Detect which cell encompasses the target text, then output its (X, Y) center coordinate. 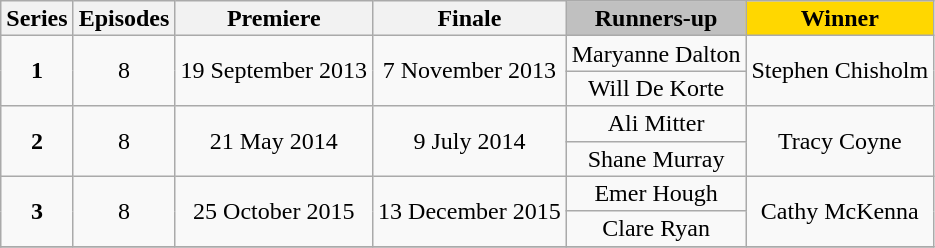
19 September 2013 (274, 71)
7 November 2013 (470, 71)
Will De Korte (656, 88)
Winner (840, 18)
Clare Ryan (656, 228)
Stephen Chisholm (840, 71)
13 December 2015 (470, 211)
1 (37, 71)
Episodes (124, 18)
2 (37, 141)
Finale (470, 18)
3 (37, 211)
Runners-up (656, 18)
9 July 2014 (470, 141)
Cathy McKenna (840, 211)
21 May 2014 (274, 141)
Emer Hough (656, 194)
Shane Murray (656, 158)
Maryanne Dalton (656, 54)
Ali Mitter (656, 124)
Premiere (274, 18)
Tracy Coyne (840, 141)
Series (37, 18)
25 October 2015 (274, 211)
